Extract the [x, y] coordinate from the center of the cell holding the provided text.  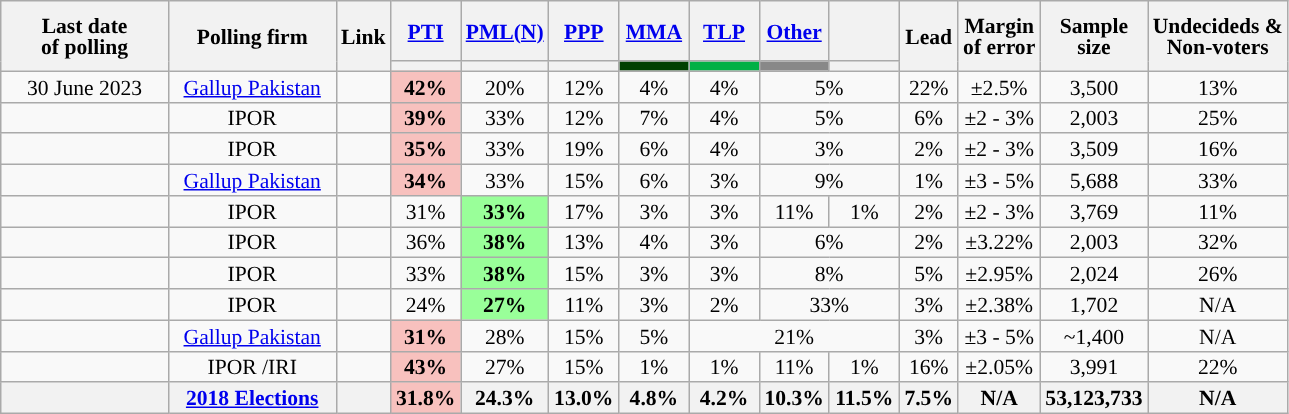
Other [794, 31]
35% [426, 150]
11.5% [864, 398]
24% [426, 304]
3,500 [1094, 86]
25% [1218, 118]
26% [1218, 274]
53,123,733 [1094, 398]
3,769 [1094, 212]
2,024 [1094, 274]
21% [794, 336]
1,702 [1094, 304]
±2.38% [999, 304]
Marginof error [999, 36]
19% [584, 150]
10.3% [794, 398]
2018 Elections [252, 398]
Last dateof polling [85, 36]
13.0% [584, 398]
±2.05% [999, 366]
4.2% [724, 398]
±2.95% [999, 274]
17% [584, 212]
3,991 [1094, 366]
20% [505, 86]
31.8% [426, 398]
Polling firm [252, 36]
39% [426, 118]
MMA [654, 31]
43% [426, 366]
PTI [426, 31]
3,509 [1094, 150]
36% [426, 242]
±2.5% [999, 86]
30 June 2023 [85, 86]
24.3% [505, 398]
8% [829, 274]
Samplesize [1094, 36]
PPP [584, 31]
7% [654, 118]
9% [829, 180]
PML(N) [505, 31]
TLP [724, 31]
Link [364, 36]
7.5% [928, 398]
±3.22% [999, 242]
28% [505, 336]
~1,400 [1094, 336]
Lead [928, 36]
Undecideds &Non-voters [1218, 36]
5,688 [1094, 180]
32% [1218, 242]
IPOR /IRI [252, 366]
34% [426, 180]
4.8% [654, 398]
42% [426, 86]
